For the text-containing cell, return its midpoint in [X, Y] coordinate format. 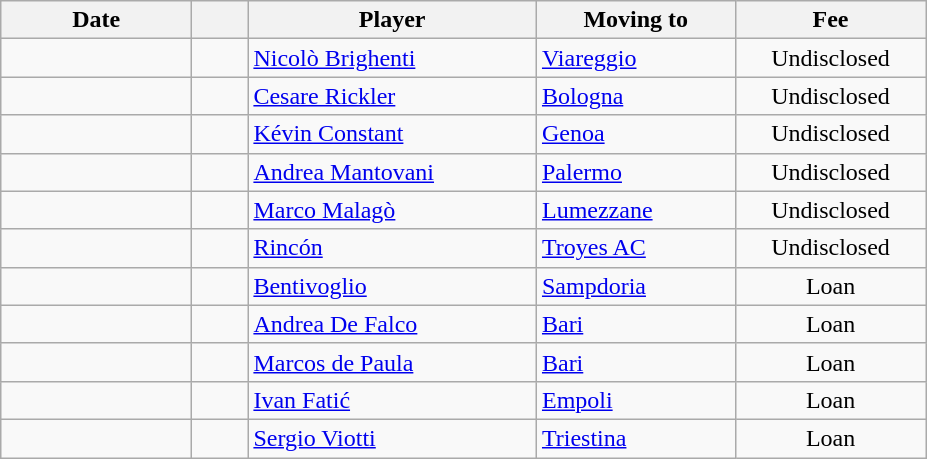
Andrea De Falco [392, 324]
Empoli [636, 400]
Andrea Mantovani [392, 172]
Fee [830, 20]
Moving to [636, 20]
Triestina [636, 438]
Cesare Rickler [392, 96]
Bentivoglio [392, 286]
Marcos de Paula [392, 362]
Genoa [636, 134]
Palermo [636, 172]
Bologna [636, 96]
Troyes AC [636, 248]
Marco Malagò [392, 210]
Sampdoria [636, 286]
Lumezzane [636, 210]
Sergio Viotti [392, 438]
Nicolò Brighenti [392, 58]
Viareggio [636, 58]
Rincón [392, 248]
Date [96, 20]
Player [392, 20]
Kévin Constant [392, 134]
Ivan Fatić [392, 400]
